For the text-containing cell, return its midpoint in (x, y) coordinate format. 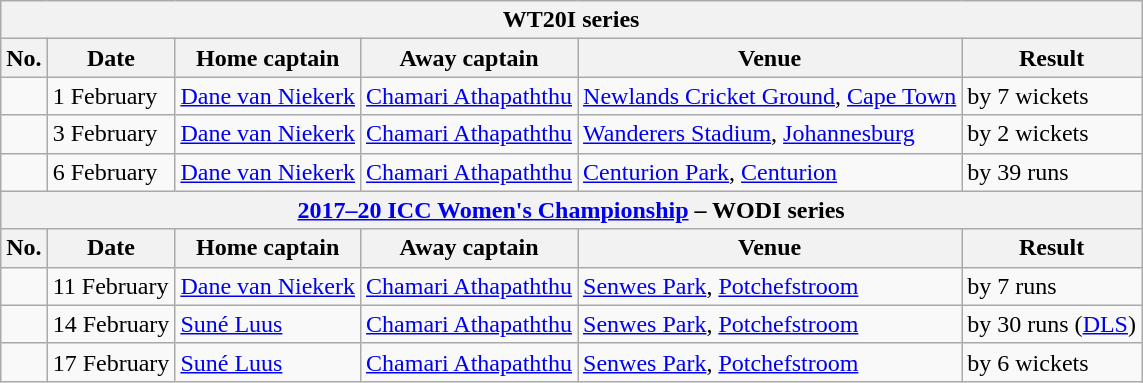
3 February (111, 134)
by 39 runs (1052, 172)
by 2 wickets (1052, 134)
1 February (111, 96)
17 February (111, 362)
2017–20 ICC Women's Championship – WODI series (572, 210)
Centurion Park, Centurion (770, 172)
by 7 wickets (1052, 96)
by 6 wickets (1052, 362)
by 7 runs (1052, 286)
14 February (111, 324)
6 February (111, 172)
11 February (111, 286)
Wanderers Stadium, Johannesburg (770, 134)
by 30 runs (DLS) (1052, 324)
Newlands Cricket Ground, Cape Town (770, 96)
WT20I series (572, 20)
